Scan for the cell matching the given text and deliver its (x, y) coordinate at center. 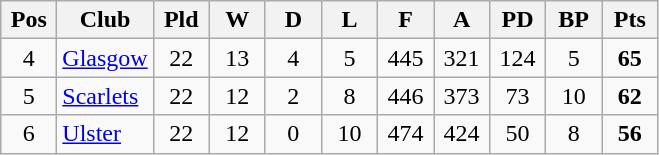
446 (405, 96)
445 (405, 58)
BP (574, 20)
2 (293, 96)
A (462, 20)
F (405, 20)
0 (293, 134)
65 (630, 58)
13 (237, 58)
6 (29, 134)
321 (462, 58)
Pos (29, 20)
Pts (630, 20)
62 (630, 96)
373 (462, 96)
Ulster (105, 134)
474 (405, 134)
Scarlets (105, 96)
L (349, 20)
56 (630, 134)
424 (462, 134)
50 (518, 134)
D (293, 20)
Pld (181, 20)
124 (518, 58)
Glasgow (105, 58)
73 (518, 96)
W (237, 20)
Club (105, 20)
PD (518, 20)
